Determine the (x, y) coordinate at the center of the cell enclosing the given text.  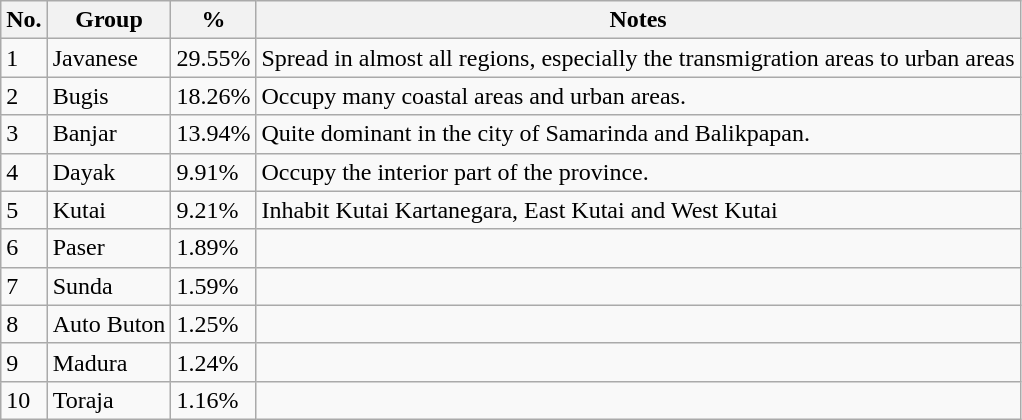
No. (24, 20)
Inhabit Kutai Kartanegara, East Kutai and West Kutai (638, 210)
Sunda (109, 286)
Bugis (109, 96)
2 (24, 96)
7 (24, 286)
Occupy the interior part of the province. (638, 172)
10 (24, 400)
9.21% (214, 210)
Spread in almost all regions, especially the transmigration areas to urban areas (638, 58)
1.59% (214, 286)
Dayak (109, 172)
% (214, 20)
Quite dominant in the city of Samarinda and Balikpapan. (638, 134)
1.24% (214, 362)
18.26% (214, 96)
1 (24, 58)
Paser (109, 248)
5 (24, 210)
8 (24, 324)
Auto Buton (109, 324)
Banjar (109, 134)
Madura (109, 362)
1.89% (214, 248)
13.94% (214, 134)
Javanese (109, 58)
9 (24, 362)
6 (24, 248)
1.16% (214, 400)
Kutai (109, 210)
9.91% (214, 172)
4 (24, 172)
Notes (638, 20)
Toraja (109, 400)
29.55% (214, 58)
1.25% (214, 324)
3 (24, 134)
Occupy many coastal areas and urban areas. (638, 96)
Group (109, 20)
